Detect which cell encompasses the target text, then output its [X, Y] center coordinate. 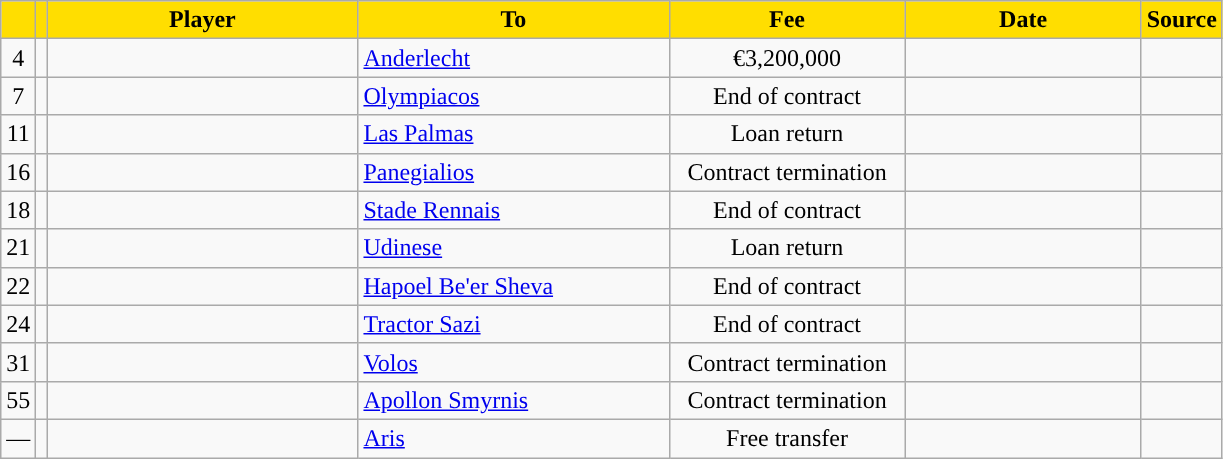
18 [18, 210]
16 [18, 172]
Apollon Smyrnis [514, 400]
55 [18, 400]
22 [18, 286]
Fee [787, 20]
Aris [514, 438]
Free transfer [787, 438]
Udinese [514, 248]
Anderlecht [514, 58]
Player [202, 20]
To [514, 20]
— [18, 438]
Hapoel Be'er Sheva [514, 286]
Panegialios [514, 172]
Olympiacos [514, 96]
Date [1023, 20]
31 [18, 362]
21 [18, 248]
24 [18, 324]
4 [18, 58]
7 [18, 96]
Tractor Sazi [514, 324]
€3,200,000 [787, 58]
Volos [514, 362]
11 [18, 134]
Source [1182, 20]
Stade Rennais [514, 210]
Las Palmas [514, 134]
